From the cell containing the given text, extract its center point as (x, y) coordinate. 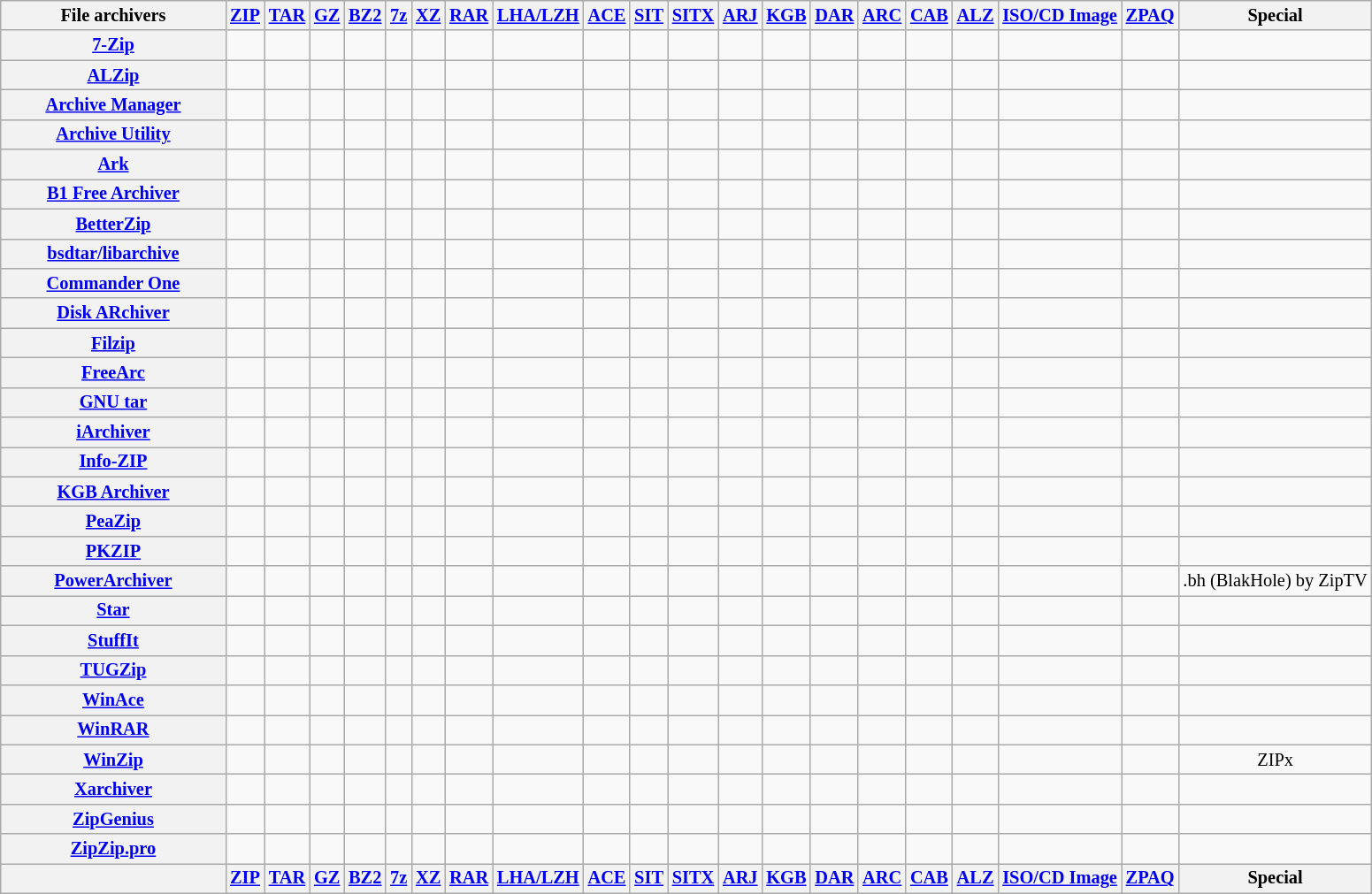
Filzip (113, 343)
ZIPx (1276, 760)
Ark (113, 164)
ALZip (113, 75)
BetterZip (113, 224)
Archive Manager (113, 104)
7-Zip (113, 45)
WinAce (113, 699)
PowerArchiver (113, 581)
File archivers (113, 15)
B1 Free Archiver (113, 194)
bsdtar/libarchive (113, 254)
TUGZip (113, 670)
.bh (BlakHole) by ZipTV (1276, 581)
FreeArc (113, 372)
iArchiver (113, 432)
GNU tar (113, 402)
KGB Archiver (113, 492)
ZipGenius (113, 819)
StuffIt (113, 640)
PeaZip (113, 521)
Star (113, 610)
Disk ARchiver (113, 313)
Xarchiver (113, 789)
Info-ZIP (113, 462)
ZipZip.pro (113, 849)
Commander One (113, 283)
WinZip (113, 760)
PKZIP (113, 551)
WinRAR (113, 730)
Archive Utility (113, 134)
